Pinpoint the cell where the given text exists, returning its [x, y] midpoint coordinate. 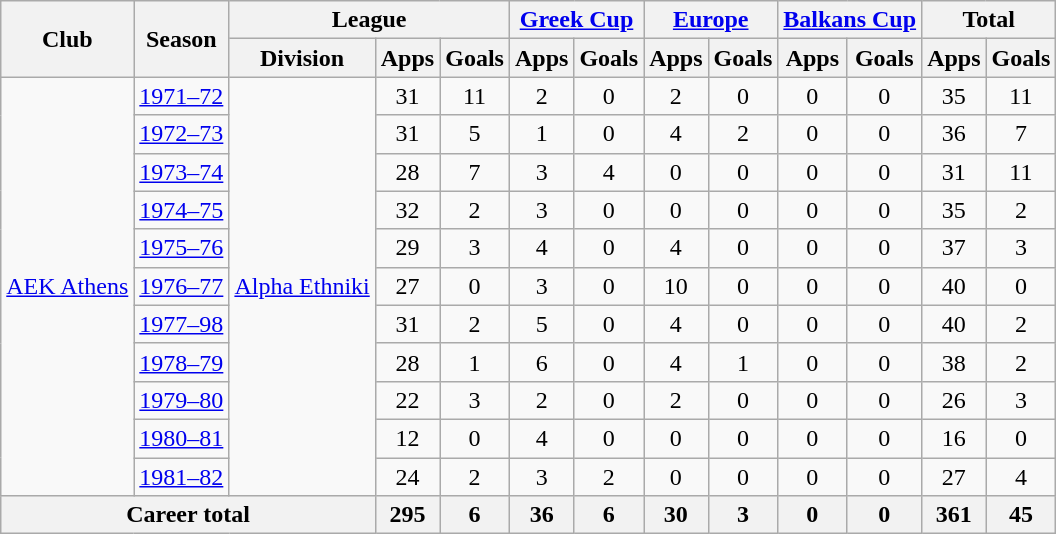
37 [954, 248]
1975–76 [182, 248]
1978–79 [182, 362]
Alpha Ethniki [302, 286]
1971–72 [182, 96]
45 [1021, 515]
1972–73 [182, 134]
26 [954, 400]
1981–82 [182, 477]
Season [182, 39]
1977–98 [182, 324]
Balkans Cup [850, 20]
295 [407, 515]
1979–80 [182, 400]
24 [407, 477]
Greek Cup [576, 20]
Career total [188, 515]
32 [407, 210]
1973–74 [182, 172]
29 [407, 248]
16 [954, 438]
38 [954, 362]
Europe [711, 20]
361 [954, 515]
Club [68, 39]
10 [676, 286]
1976–77 [182, 286]
1974–75 [182, 210]
22 [407, 400]
Total [989, 20]
Division [302, 58]
1980–81 [182, 438]
30 [676, 515]
AEK Athens [68, 286]
12 [407, 438]
League [370, 20]
